Provide the (X, Y) coordinate of the cell's center where the given text is located.  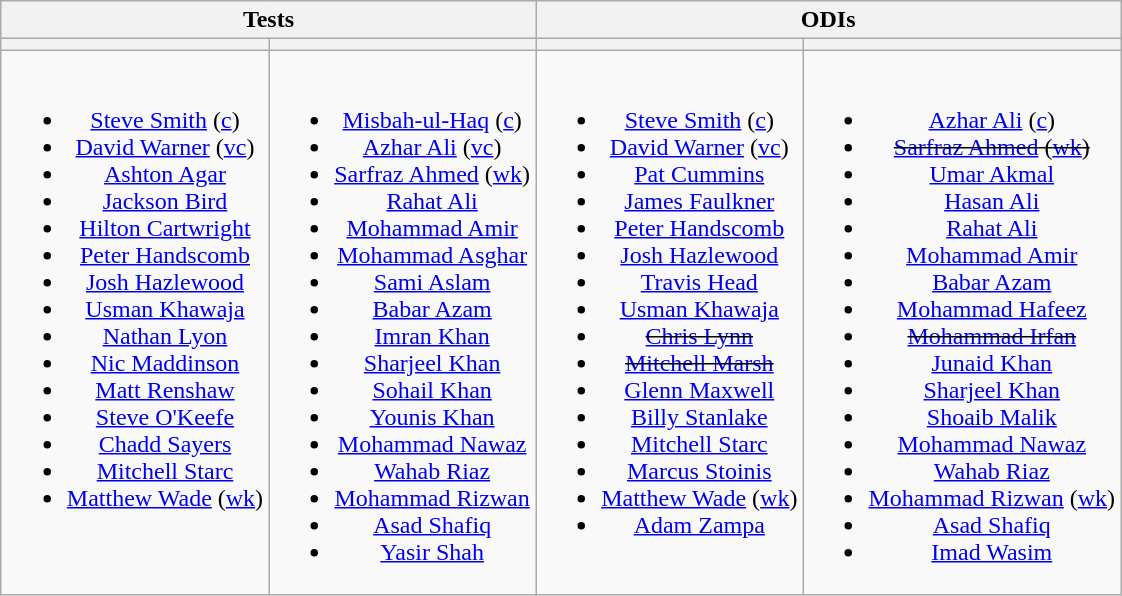
Tests (268, 20)
ODIs (828, 20)
